For the text-containing cell, return its midpoint in (x, y) coordinate format. 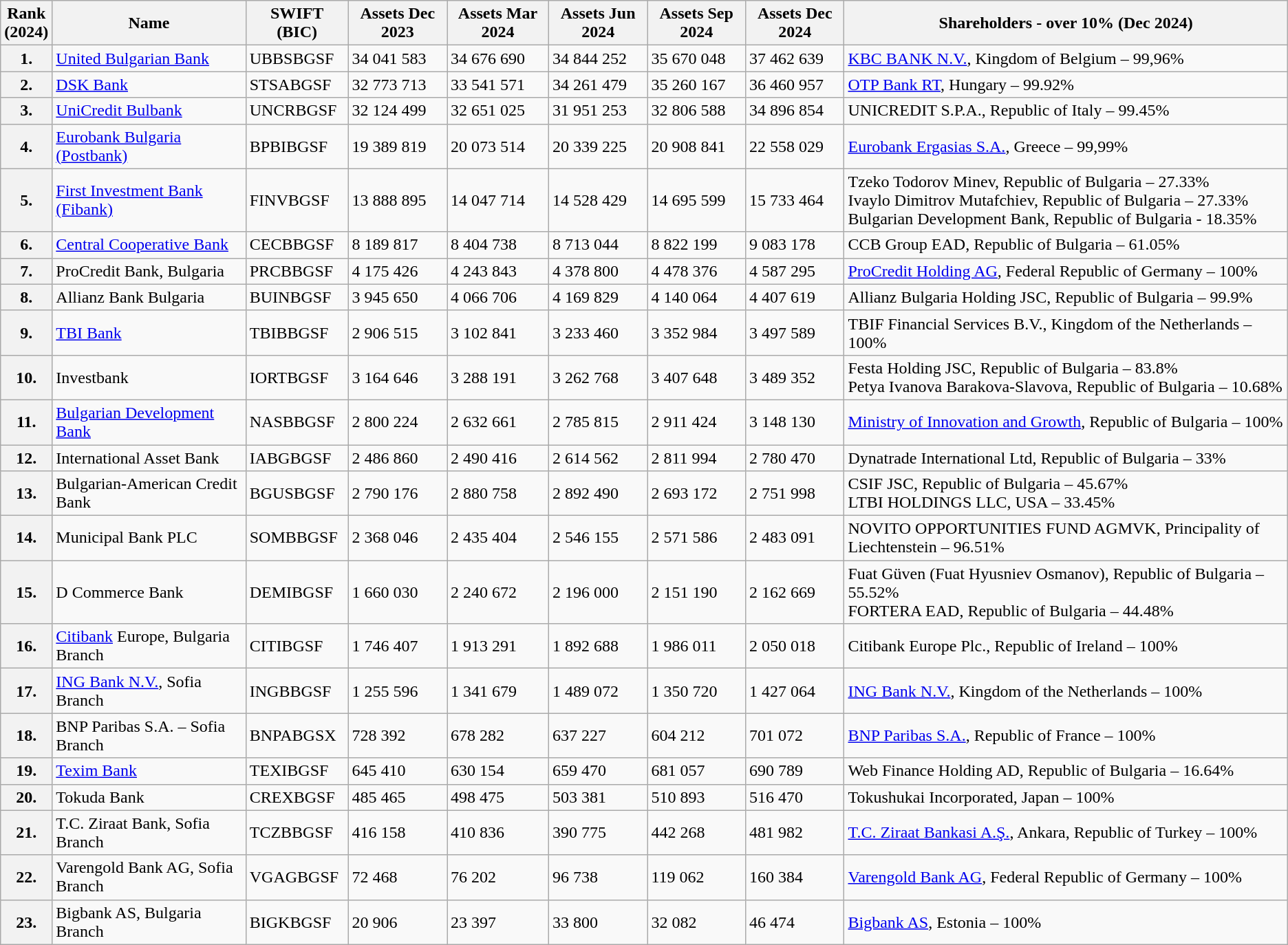
2 911 424 (696, 422)
Name (149, 23)
32 124 499 (398, 111)
Varengold Bank AG, Sofia Branch (149, 878)
23. (26, 922)
2 196 000 (598, 592)
TBI Bank (149, 333)
Bulgarian-American Credit Bank (149, 494)
36 460 957 (794, 85)
International Asset Bank (149, 457)
SWIFT (BIC) (297, 23)
3 497 589 (794, 333)
2 490 416 (498, 457)
CITIBGSF (297, 647)
13 888 895 (398, 200)
33 800 (598, 922)
2 162 669 (794, 592)
Assets Mar 2024 (498, 23)
2 693 172 (696, 494)
BGUSBGSF (297, 494)
32 806 588 (696, 111)
34 676 690 (498, 58)
5. (26, 200)
1 892 688 (598, 647)
3 262 768 (598, 377)
Fuat Güven (Fuat Hyusniev Osmanov), Republic of Bulgaria – 55.52%FORTERA EAD, Republic of Bulgaria – 44.48% (1066, 592)
4 175 426 (398, 271)
IABGBGSF (297, 457)
3 164 646 (398, 377)
Rank(2024) (26, 23)
Texim Bank (149, 771)
2 571 586 (696, 538)
Municipal Bank PLC (149, 538)
18. (26, 736)
4. (26, 146)
10. (26, 377)
Allianz Bulgaria Holding JSC, Republic of Bulgaria – 99.9% (1066, 297)
UNICREDIT S.P.A., Republic of Italy – 99.45% (1066, 111)
3 148 130 (794, 422)
Assets Dec 2023 (398, 23)
1. (26, 58)
22. (26, 878)
CSIF JSC, Republic of Bulgaria – 45.67%LTBI HOLDINGS LLC, USA – 33.45% (1066, 494)
3 288 191 (498, 377)
2 790 176 (398, 494)
14 528 429 (598, 200)
16. (26, 647)
CREXBGSF (297, 797)
Tokushukai Incorporated, Japan – 100% (1066, 797)
NASBBGSF (297, 422)
19 389 819 (398, 146)
12. (26, 457)
4 140 064 (696, 297)
4 478 376 (696, 271)
728 392 (398, 736)
2 614 562 (598, 457)
2 050 018 (794, 647)
2 811 994 (696, 457)
160 384 (794, 878)
UniCredit Bulbank (149, 111)
637 227 (598, 736)
2 800 224 (398, 422)
ProCredit Bank, Bulgaria (149, 271)
2 435 404 (498, 538)
14. (26, 538)
21. (26, 832)
15 733 464 (794, 200)
35 260 167 (696, 85)
3 407 648 (696, 377)
TBIBBGSF (297, 333)
8 822 199 (696, 245)
DSK Bank (149, 85)
8 713 044 (598, 245)
3 945 650 (398, 297)
8. (26, 297)
Bigbank AS, Bulgaria Branch (149, 922)
4 169 829 (598, 297)
STSABGSF (297, 85)
9 083 178 (794, 245)
BIGKBGSF (297, 922)
ING Bank N.V., Kingdom of the Netherlands – 100% (1066, 691)
1 746 407 (398, 647)
Web Finance Holding AD, Republic of Bulgaria – 16.64% (1066, 771)
390 775 (598, 832)
2 546 155 (598, 538)
6. (26, 245)
FINVBGSF (297, 200)
2 892 490 (598, 494)
United Bulgarian Bank (149, 58)
Eurobank Ergasias S.A., Greece – 99,99% (1066, 146)
2 368 046 (398, 538)
BNP Paribas S.A. – Sofia Branch (149, 736)
Eurobank Bulgaria (Postbank) (149, 146)
BPBIBGSF (297, 146)
690 789 (794, 771)
Citibank Europe, Bulgaria Branch (149, 647)
2 785 815 (598, 422)
2 751 998 (794, 494)
20 073 514 (498, 146)
1 255 596 (398, 691)
1 913 291 (498, 647)
TBIF Financial Services B.V., Kingdom of the Netherlands – 100% (1066, 333)
678 282 (498, 736)
1 660 030 (398, 592)
2 483 091 (794, 538)
D Commerce Bank (149, 592)
20 908 841 (696, 146)
20 906 (398, 922)
4 243 843 (498, 271)
20. (26, 797)
498 475 (498, 797)
NOVITO OPPORTUNITIES FUND AGMVK, Principality of Liechtenstein – 96.51% (1066, 538)
1 986 011 (696, 647)
13. (26, 494)
630 154 (498, 771)
4 587 295 (794, 271)
TEXIBGSF (297, 771)
Bigbank AS, Estonia – 100% (1066, 922)
1 427 064 (794, 691)
9. (26, 333)
34 041 583 (398, 58)
35 670 048 (696, 58)
3 489 352 (794, 377)
22 558 029 (794, 146)
8 404 738 (498, 245)
2 151 190 (696, 592)
Assets Dec 2024 (794, 23)
First Investment Bank (Fibank) (149, 200)
ING Bank N.V., Sofia Branch (149, 691)
KBC BANK N.V., Kingdom of Belgium – 99,96% (1066, 58)
Varengold Bank AG, Federal Republic of Germany – 100% (1066, 878)
46 474 (794, 922)
1 350 720 (696, 691)
33 541 571 (498, 85)
1 341 679 (498, 691)
T.C. Ziraat Bankasi A.Ş., Ankara, Republic of Turkey – 100% (1066, 832)
442 268 (696, 832)
72 468 (398, 878)
34 261 479 (598, 85)
Central Cooperative Bank (149, 245)
ProCredit Holding AG, Federal Republic of Germany – 100% (1066, 271)
15. (26, 592)
IORTBGSF (297, 377)
23 397 (498, 922)
Festa Holding JSC, Republic of Bulgaria – 83.8%Petya Ivanova Barakova-Slavova, Republic of Bulgaria – 10.68% (1066, 377)
11. (26, 422)
Shareholders - over 10% (Dec 2024) (1066, 23)
19. (26, 771)
32 773 713 (398, 85)
Allianz Bank Bulgaria (149, 297)
31 951 253 (598, 111)
BUINBGSF (297, 297)
Bulgarian Development Bank (149, 422)
3. (26, 111)
37 462 639 (794, 58)
SOMBBGSF (297, 538)
4 066 706 (498, 297)
681 057 (696, 771)
2 632 661 (498, 422)
3 352 984 (696, 333)
PRCBBGSF (297, 271)
1 489 072 (598, 691)
TCZBBGSF (297, 832)
CECBBGSF (297, 245)
14 047 714 (498, 200)
481 982 (794, 832)
Dynatrade International Ltd, Republic of Bulgaria – 33% (1066, 457)
BNP Paribas S.A., Republic of France – 100% (1066, 736)
VGAGBGSF (297, 878)
UNCRBGSF (297, 111)
14 695 599 (696, 200)
4 378 800 (598, 271)
Citibank Europe Plc., Republic of Ireland – 100% (1066, 647)
7. (26, 271)
2 240 672 (498, 592)
2. (26, 85)
INGBBGSF (297, 691)
2 486 860 (398, 457)
Ministry of Innovation and Growth, Republic of Bulgaria – 100% (1066, 422)
701 072 (794, 736)
34 844 252 (598, 58)
CCB Group EAD, Republic of Bulgaria – 61.05% (1066, 245)
645 410 (398, 771)
2 780 470 (794, 457)
416 158 (398, 832)
4 407 619 (794, 297)
Tokuda Bank (149, 797)
34 896 854 (794, 111)
OTP Bank RT, Hungary – 99.92% (1066, 85)
76 202 (498, 878)
410 836 (498, 832)
659 470 (598, 771)
17. (26, 691)
32 082 (696, 922)
Assets Sep 2024 (696, 23)
510 893 (696, 797)
Investbank (149, 377)
3 102 841 (498, 333)
119 062 (696, 878)
516 470 (794, 797)
503 381 (598, 797)
UBBSBGSF (297, 58)
604 212 (696, 736)
BNPABGSX (297, 736)
96 738 (598, 878)
2 906 515 (398, 333)
3 233 460 (598, 333)
2 880 758 (498, 494)
32 651 025 (498, 111)
20 339 225 (598, 146)
DEMIBGSF (297, 592)
485 465 (398, 797)
8 189 817 (398, 245)
T.C. Ziraat Bank, Sofia Branch (149, 832)
Assets Jun 2024 (598, 23)
